Capture the cell that displays the provided text and extract its [X, Y] central coordinate. 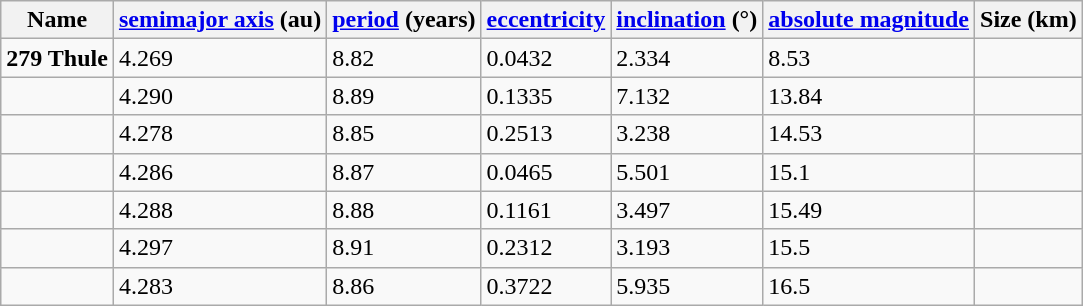
14.53 [869, 134]
16.5 [869, 286]
8.88 [404, 210]
2.334 [687, 58]
0.0465 [546, 172]
8.87 [404, 172]
8.53 [869, 58]
inclination (°) [687, 20]
8.82 [404, 58]
3.238 [687, 134]
0.2312 [546, 248]
15.5 [869, 248]
13.84 [869, 96]
5.501 [687, 172]
8.89 [404, 96]
7.132 [687, 96]
4.288 [220, 210]
15.49 [869, 210]
5.935 [687, 286]
0.1161 [546, 210]
8.85 [404, 134]
4.290 [220, 96]
4.269 [220, 58]
0.3722 [546, 286]
absolute magnitude [869, 20]
3.193 [687, 248]
period (years) [404, 20]
4.286 [220, 172]
0.0432 [546, 58]
4.283 [220, 286]
0.1335 [546, 96]
15.1 [869, 172]
4.297 [220, 248]
semimajor axis (au) [220, 20]
Name [58, 20]
4.278 [220, 134]
279 Thule [58, 58]
Size (km) [1029, 20]
8.86 [404, 286]
8.91 [404, 248]
3.497 [687, 210]
0.2513 [546, 134]
eccentricity [546, 20]
